Find where the given text appears and provide that cell's center as (x, y) coordinate. 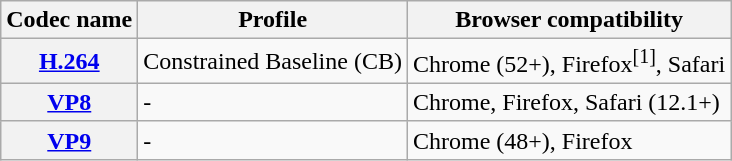
Codec name (70, 20)
Chrome (48+), Firefox (568, 140)
Profile (273, 20)
Chrome (52+), Firefox[1], Safari (568, 62)
H.264 (70, 62)
Chrome, Firefox, Safari (12.1+) (568, 102)
VP8 (70, 102)
Browser compatibility (568, 20)
VP9 (70, 140)
Constrained Baseline (CB) (273, 62)
